Locate the cell with the specified text and output its [x, y] center coordinate. 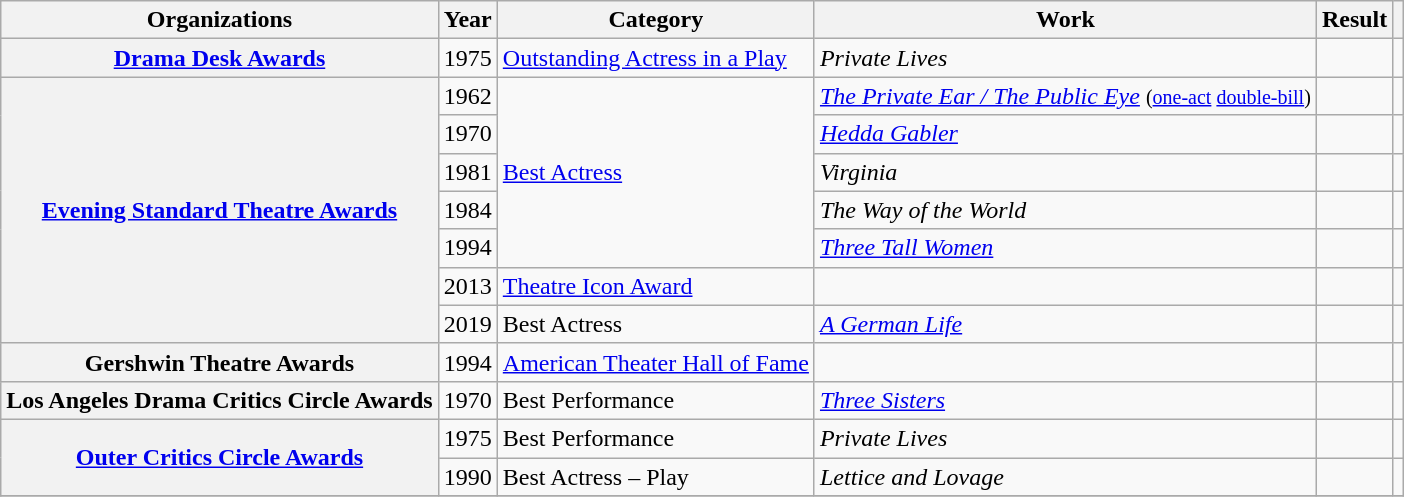
2013 [468, 286]
Three Sisters [1065, 400]
Outer Critics Circle Awards [220, 457]
A German Life [1065, 324]
Virginia [1065, 172]
The Way of the World [1065, 210]
The Private Ear / The Public Eye (one-act double-bill) [1065, 96]
1962 [468, 96]
Lettice and Lovage [1065, 477]
Three Tall Women [1065, 248]
Drama Desk Awards [220, 58]
1981 [468, 172]
Outstanding Actress in a Play [656, 58]
Work [1065, 20]
Result [1354, 20]
Best Actress – Play [656, 477]
Theatre Icon Award [656, 286]
Category [656, 20]
Hedda Gabler [1065, 134]
Gershwin Theatre Awards [220, 362]
Evening Standard Theatre Awards [220, 210]
American Theater Hall of Fame [656, 362]
1990 [468, 477]
Los Angeles Drama Critics Circle Awards [220, 400]
1984 [468, 210]
Year [468, 20]
2019 [468, 324]
Organizations [220, 20]
